Locate the cell with the specified text and output its [X, Y] center coordinate. 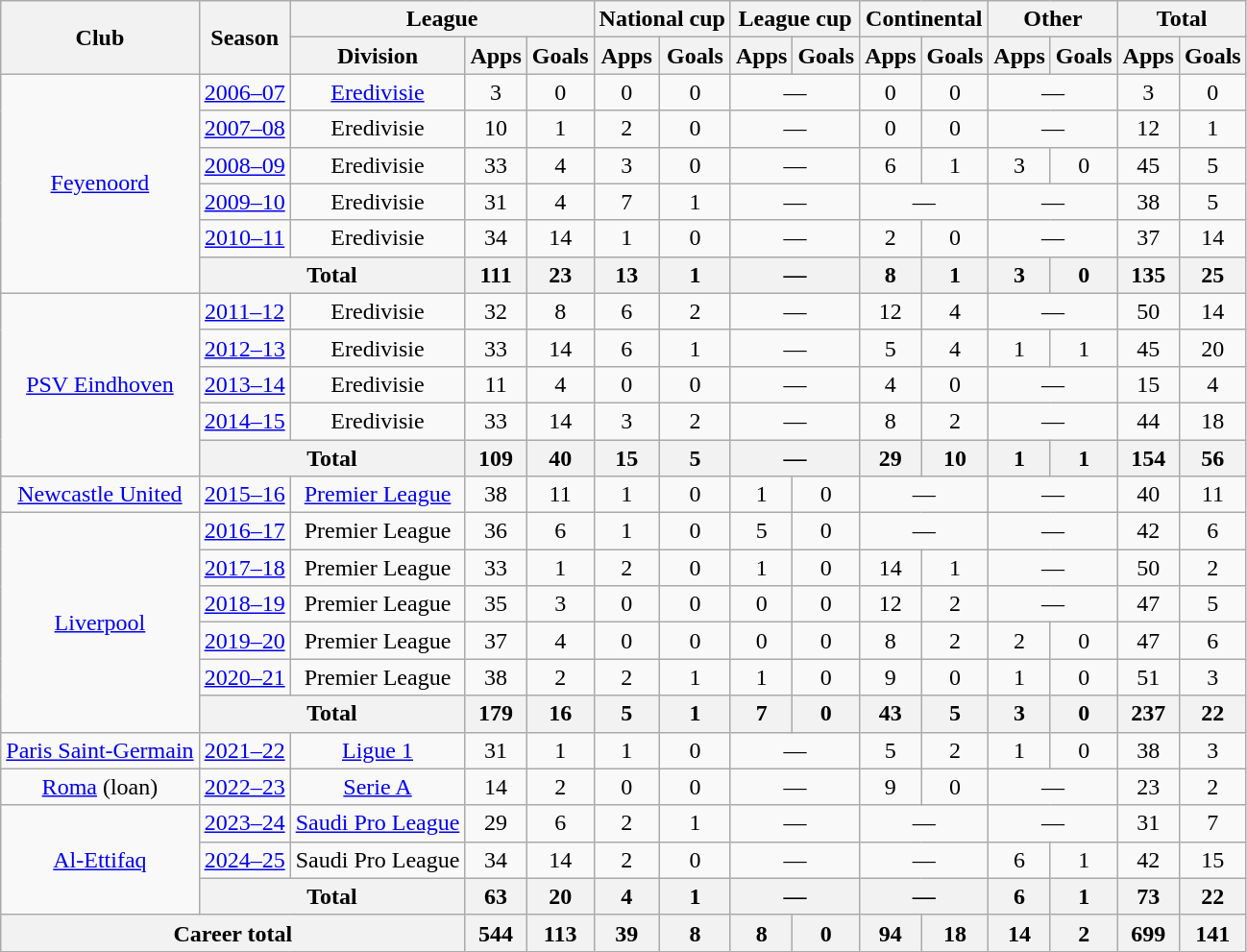
13 [626, 275]
56 [1212, 458]
111 [496, 275]
Continental [924, 19]
Serie A [378, 787]
National cup [662, 19]
2020–21 [244, 677]
154 [1148, 458]
Newcastle United [100, 495]
2024–25 [244, 860]
2008–09 [244, 165]
135 [1148, 275]
16 [560, 714]
2011–12 [244, 311]
League cup [795, 19]
Feyenoord [100, 183]
Season [244, 37]
63 [496, 896]
Club [100, 37]
2007–08 [244, 129]
Roma (loan) [100, 787]
Other [1053, 19]
Al-Ettifaq [100, 860]
35 [496, 604]
141 [1212, 933]
43 [891, 714]
2021–22 [244, 750]
2023–24 [244, 823]
Career total [232, 933]
699 [1148, 933]
109 [496, 458]
Division [378, 56]
39 [626, 933]
237 [1148, 714]
Liverpool [100, 622]
2013–14 [244, 384]
PSV Eindhoven [100, 384]
544 [496, 933]
2016–17 [244, 531]
25 [1212, 275]
113 [560, 933]
94 [891, 933]
2014–15 [244, 421]
2012–13 [244, 348]
Ligue 1 [378, 750]
2019–20 [244, 641]
2010–11 [244, 238]
2018–19 [244, 604]
2009–10 [244, 202]
2006–07 [244, 92]
2015–16 [244, 495]
League [442, 19]
36 [496, 531]
2022–23 [244, 787]
51 [1148, 677]
Paris Saint-Germain [100, 750]
44 [1148, 421]
179 [496, 714]
73 [1148, 896]
32 [496, 311]
2017–18 [244, 568]
